From the cell containing the given text, extract its center point as [X, Y] coordinate. 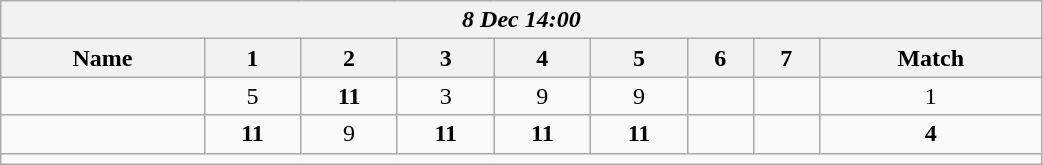
2 [350, 58]
Name [102, 58]
8 Dec 14:00 [522, 20]
7 [786, 58]
6 [720, 58]
Match [930, 58]
